Find where the given text appears and provide that cell's center as [x, y] coordinate. 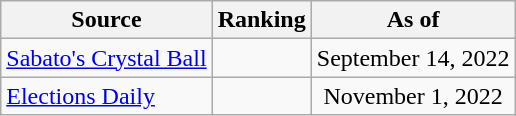
Ranking [262, 20]
September 14, 2022 [413, 58]
November 1, 2022 [413, 96]
Sabato's Crystal Ball [106, 58]
Source [106, 20]
Elections Daily [106, 96]
As of [413, 20]
